Search for the cell housing the specified text and yield its (x, y) center coordinate. 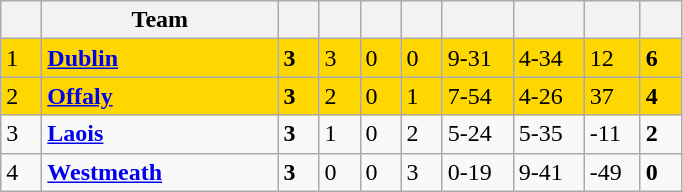
Offaly (160, 96)
9-41 (548, 172)
Team (160, 20)
5-24 (478, 134)
Westmeath (160, 172)
12 (612, 58)
7-54 (478, 96)
5-35 (548, 134)
Laois (160, 134)
4-34 (548, 58)
9-31 (478, 58)
6 (660, 58)
-49 (612, 172)
4-26 (548, 96)
-11 (612, 134)
Dublin (160, 58)
0-19 (478, 172)
37 (612, 96)
